Determine the (x, y) coordinate at the center of the cell enclosing the given text.  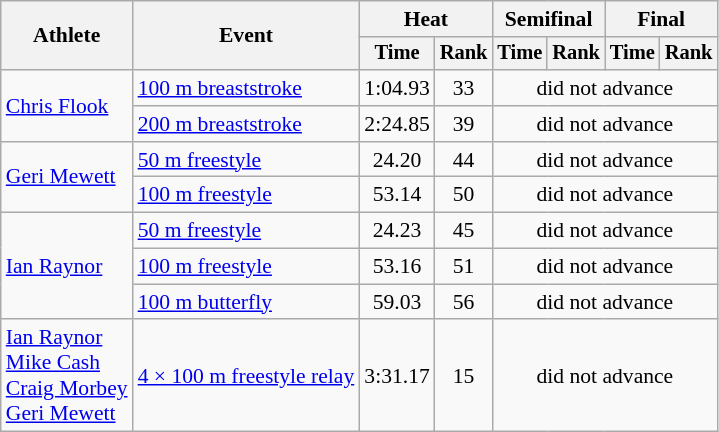
Event (246, 36)
44 (464, 160)
50 (464, 195)
4 × 100 m freestyle relay (246, 376)
15 (464, 376)
Ian Raynor (67, 266)
100 m breaststroke (246, 88)
100 m butterfly (246, 302)
39 (464, 124)
Final (661, 19)
53.16 (396, 267)
Geri Mewett (67, 178)
33 (464, 88)
1:04.93 (396, 88)
200 m breaststroke (246, 124)
51 (464, 267)
56 (464, 302)
Heat (426, 19)
2:24.85 (396, 124)
59.03 (396, 302)
Athlete (67, 36)
45 (464, 231)
Ian RaynorMike CashCraig MorbeyGeri Mewett (67, 376)
Chris Flook (67, 106)
3:31.17 (396, 376)
24.20 (396, 160)
Semifinal (548, 19)
24.23 (396, 231)
53.14 (396, 195)
